For the text-containing cell, return its midpoint in (x, y) coordinate format. 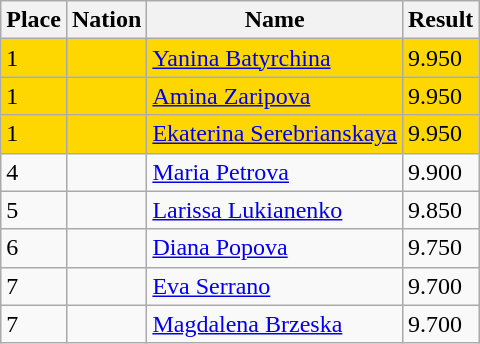
Result (440, 20)
Eva Serrano (275, 286)
Larissa Lukianenko (275, 210)
9.850 (440, 210)
Place (34, 20)
5 (34, 210)
Amina Zaripova (275, 96)
Yanina Batyrchina (275, 58)
Nation (106, 20)
9.750 (440, 248)
Maria Petrova (275, 172)
6 (34, 248)
Name (275, 20)
Diana Popova (275, 248)
9.900 (440, 172)
Ekaterina Serebrianskaya (275, 134)
4 (34, 172)
Magdalena Brzeska (275, 324)
